Output the (X, Y) coordinate of the center of the cell containing the given text.  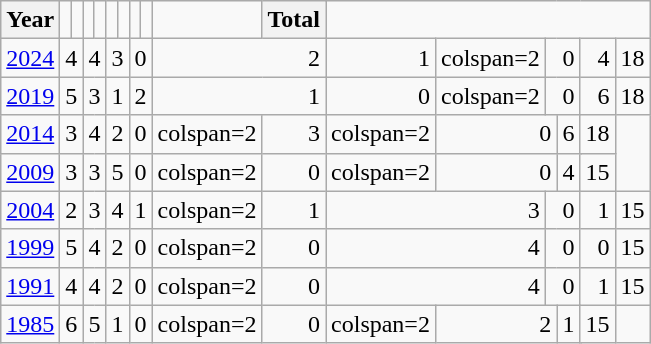
2014 (30, 134)
2024 (30, 58)
1991 (30, 286)
Total (294, 20)
1985 (30, 324)
2009 (30, 172)
1999 (30, 248)
Year (30, 20)
2004 (30, 210)
2019 (30, 96)
